Provide the [x, y] coordinate of the cell's center where the given text is located.  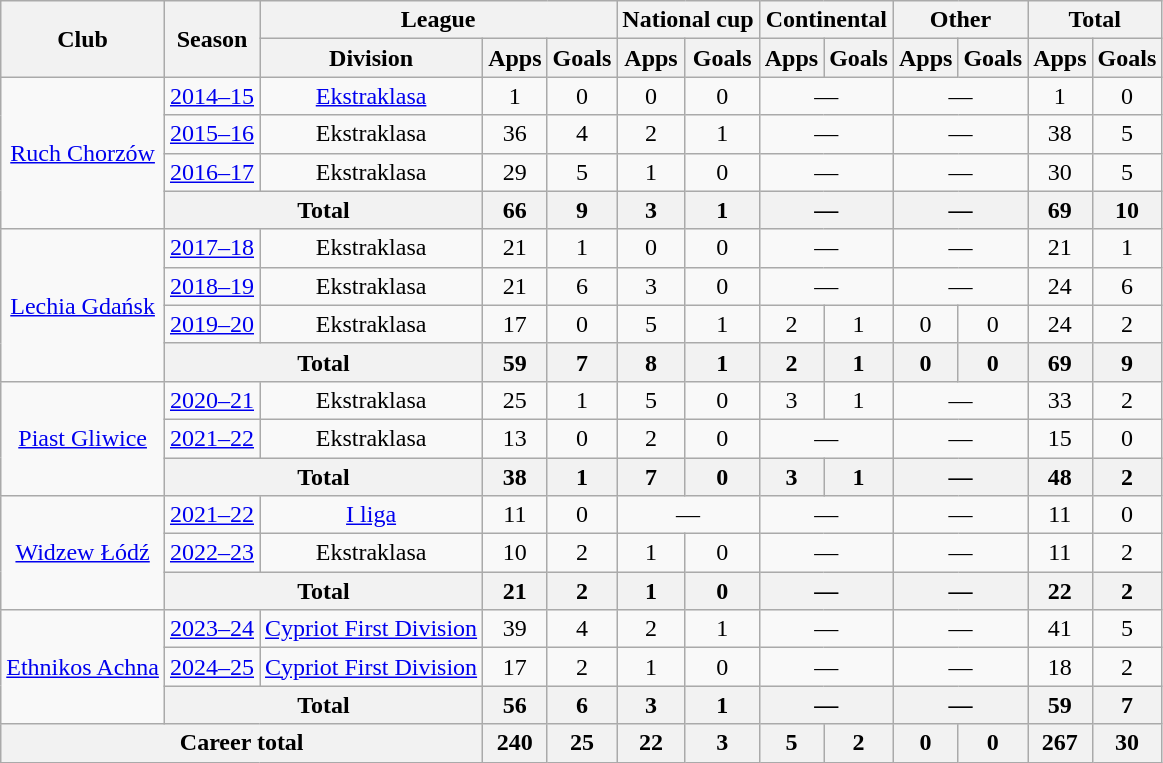
League [438, 20]
240 [515, 743]
2016–17 [212, 172]
Other [960, 20]
2023–24 [212, 629]
Lechia Gdańsk [83, 305]
29 [515, 172]
267 [1060, 743]
2020–21 [212, 400]
Career total [242, 743]
Season [212, 39]
Continental [826, 20]
56 [515, 705]
2022–23 [212, 553]
2014–15 [212, 96]
18 [1060, 667]
41 [1060, 629]
66 [515, 210]
2019–20 [212, 324]
8 [651, 362]
Piast Gliwice [83, 438]
Ruch Chorzów [83, 153]
36 [515, 134]
Ethnikos Achna [83, 667]
15 [1060, 438]
2018–19 [212, 286]
33 [1060, 400]
Division [372, 58]
48 [1060, 477]
Club [83, 39]
I liga [372, 515]
2015–16 [212, 134]
National cup [688, 20]
2017–18 [212, 248]
Widzew Łódź [83, 553]
2024–25 [212, 667]
39 [515, 629]
13 [515, 438]
